Pinpoint the cell where the given text exists, returning its (X, Y) midpoint coordinate. 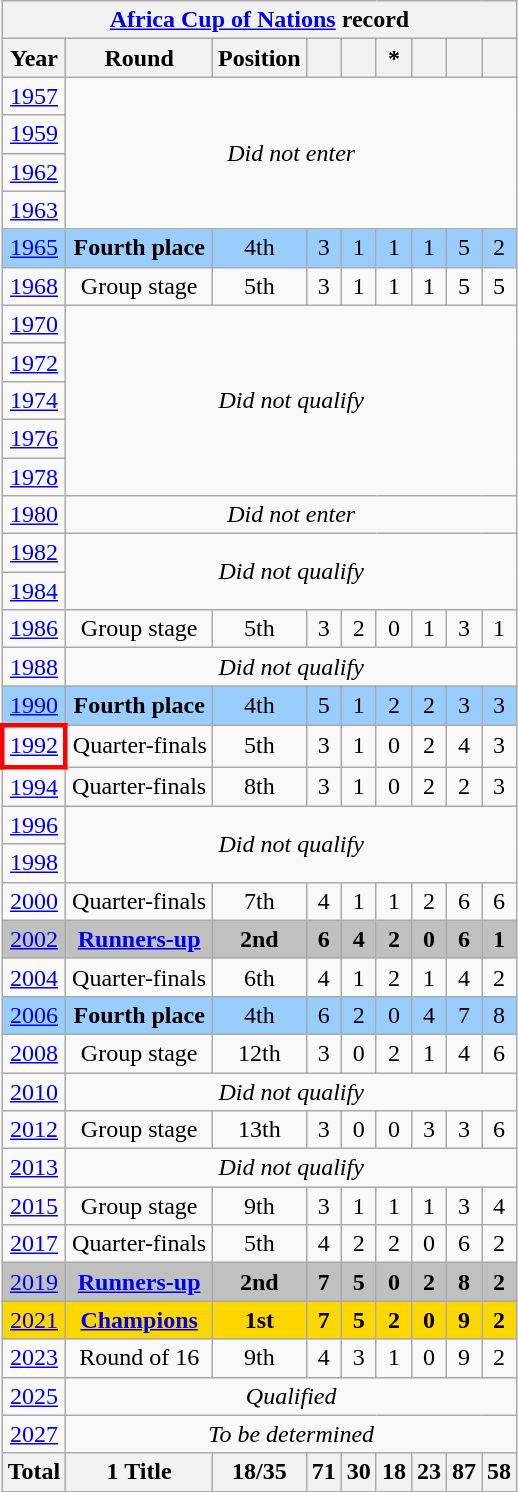
7th (259, 901)
2006 (34, 1015)
2023 (34, 1358)
1972 (34, 362)
* (394, 58)
Qualified (292, 1396)
18/35 (259, 1472)
1986 (34, 629)
12th (259, 1053)
Africa Cup of Nations record (259, 20)
Total (34, 1472)
1 Title (140, 1472)
2025 (34, 1396)
2004 (34, 977)
To be determined (292, 1434)
1963 (34, 210)
23 (428, 1472)
2002 (34, 939)
1982 (34, 553)
Round of 16 (140, 1358)
30 (358, 1472)
1988 (34, 667)
1978 (34, 477)
1976 (34, 438)
1984 (34, 591)
58 (500, 1472)
1957 (34, 96)
1962 (34, 172)
1974 (34, 400)
2019 (34, 1282)
Champions (140, 1320)
1959 (34, 134)
8th (259, 786)
2015 (34, 1206)
6th (259, 977)
2013 (34, 1168)
13th (259, 1130)
2021 (34, 1320)
2008 (34, 1053)
2000 (34, 901)
1998 (34, 863)
2012 (34, 1130)
1980 (34, 515)
1965 (34, 248)
2017 (34, 1244)
1990 (34, 706)
1994 (34, 786)
Year (34, 58)
Position (259, 58)
1970 (34, 324)
1st (259, 1320)
2027 (34, 1434)
71 (324, 1472)
Round (140, 58)
1996 (34, 825)
1968 (34, 286)
1992 (34, 746)
18 (394, 1472)
2010 (34, 1091)
87 (464, 1472)
